Identify which cell holds the provided text, then report its (X, Y) central coordinate. 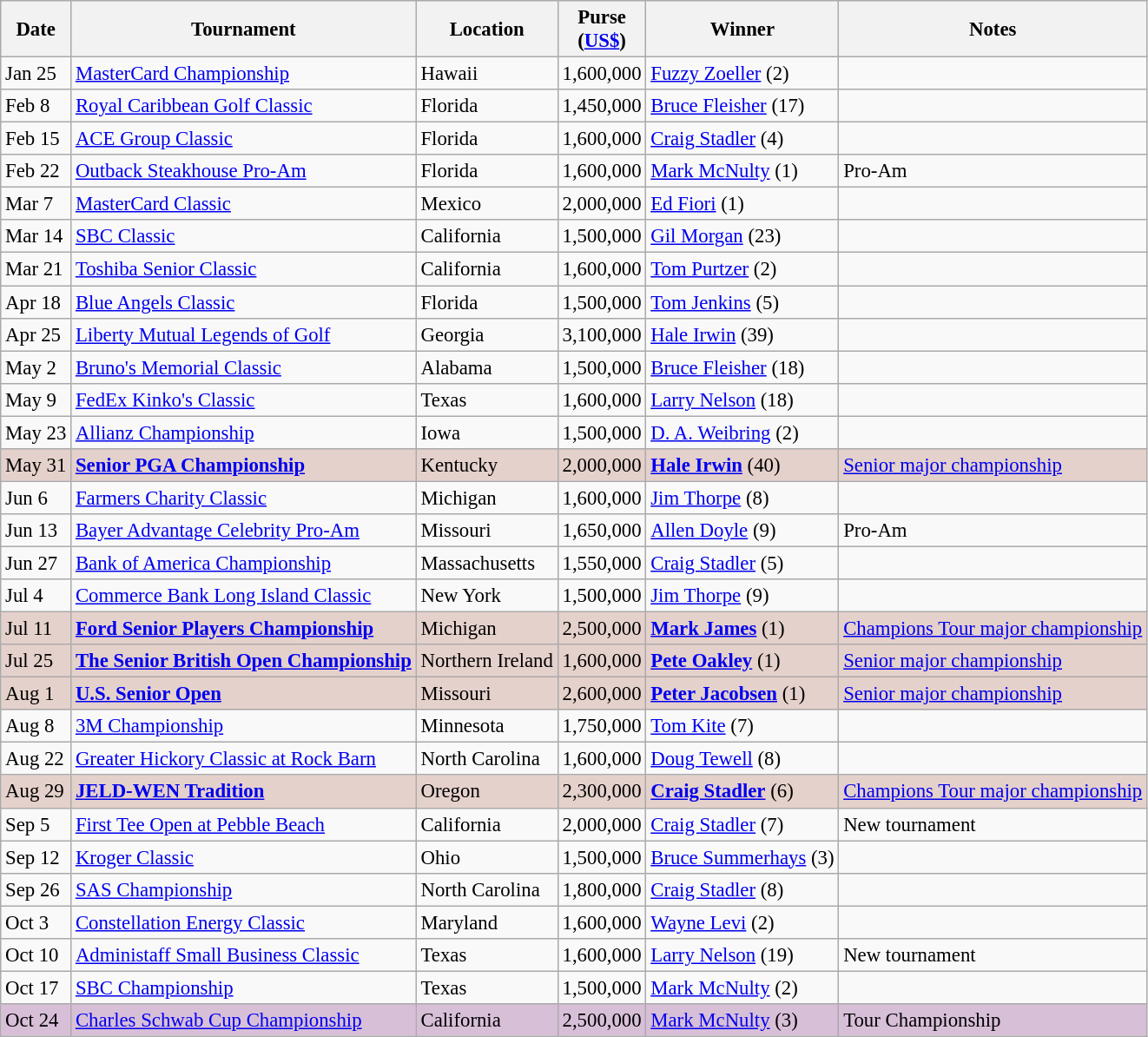
Notes (993, 30)
Tour Championship (993, 1020)
Craig Stadler (5) (742, 563)
May 31 (36, 466)
Jan 25 (36, 74)
Feb 8 (36, 106)
3M Championship (244, 726)
SAS Championship (244, 889)
Tournament (244, 30)
Bruce Fleisher (18) (742, 367)
U.S. Senior Open (244, 694)
Oct 24 (36, 1020)
1,650,000 (602, 531)
Ohio (486, 857)
Georgia (486, 334)
MasterCard Championship (244, 74)
Massachusetts (486, 563)
Bruce Fleisher (17) (742, 106)
ACE Group Classic (244, 139)
Craig Stadler (4) (742, 139)
Mexico (486, 204)
Alabama (486, 367)
Tom Purtzer (2) (742, 269)
Hale Irwin (40) (742, 466)
Ed Fiori (1) (742, 204)
Bruno's Memorial Classic (244, 367)
Toshiba Senior Classic (244, 269)
Outback Steakhouse Pro-Am (244, 171)
New York (486, 596)
MasterCard Classic (244, 204)
2,600,000 (602, 694)
Mar 21 (36, 269)
SBC Classic (244, 237)
1,750,000 (602, 726)
Royal Caribbean Golf Classic (244, 106)
Jim Thorpe (8) (742, 498)
Mark McNulty (3) (742, 1020)
Wayne Levi (2) (742, 922)
1,550,000 (602, 563)
Sep 12 (36, 857)
Craig Stadler (7) (742, 824)
1,450,000 (602, 106)
Feb 22 (36, 171)
Aug 29 (36, 792)
Blue Angels Classic (244, 302)
Oct 3 (36, 922)
Bruce Summerhays (3) (742, 857)
Oct 10 (36, 955)
Craig Stadler (6) (742, 792)
Allianz Championship (244, 433)
Maryland (486, 922)
Commerce Bank Long Island Classic (244, 596)
Farmers Charity Classic (244, 498)
SBC Championship (244, 987)
First Tee Open at Pebble Beach (244, 824)
Hawaii (486, 74)
Iowa (486, 433)
Charles Schwab Cup Championship (244, 1020)
Apr 18 (36, 302)
Ford Senior Players Championship (244, 629)
Mar 7 (36, 204)
Tom Jenkins (5) (742, 302)
Administaff Small Business Classic (244, 955)
2,300,000 (602, 792)
Location (486, 30)
Oct 17 (36, 987)
Aug 22 (36, 759)
Jul 4 (36, 596)
Jul 25 (36, 661)
3,100,000 (602, 334)
Kentucky (486, 466)
Jul 11 (36, 629)
Liberty Mutual Legends of Golf (244, 334)
Jun 6 (36, 498)
May 23 (36, 433)
Bayer Advantage Celebrity Pro-Am (244, 531)
Oregon (486, 792)
Date (36, 30)
Sep 26 (36, 889)
May 2 (36, 367)
JELD-WEN Tradition (244, 792)
The Senior British Open Championship (244, 661)
Sep 5 (36, 824)
Jim Thorpe (9) (742, 596)
Purse(US$) (602, 30)
Craig Stadler (8) (742, 889)
Mark McNulty (2) (742, 987)
Larry Nelson (18) (742, 400)
Kroger Classic (244, 857)
Jun 13 (36, 531)
Jun 27 (36, 563)
Doug Tewell (8) (742, 759)
Pete Oakley (1) (742, 661)
Allen Doyle (9) (742, 531)
Constellation Energy Classic (244, 922)
Apr 25 (36, 334)
Minnesota (486, 726)
Peter Jacobsen (1) (742, 694)
Gil Morgan (23) (742, 237)
Mark James (1) (742, 629)
Aug 1 (36, 694)
1,800,000 (602, 889)
Senior PGA Championship (244, 466)
Greater Hickory Classic at Rock Barn (244, 759)
Northern Ireland (486, 661)
FedEx Kinko's Classic (244, 400)
Hale Irwin (39) (742, 334)
May 9 (36, 400)
Aug 8 (36, 726)
Tom Kite (7) (742, 726)
Mar 14 (36, 237)
Larry Nelson (19) (742, 955)
D. A. Weibring (2) (742, 433)
Bank of America Championship (244, 563)
Winner (742, 30)
Feb 15 (36, 139)
Mark McNulty (1) (742, 171)
Fuzzy Zoeller (2) (742, 74)
